Pinpoint the cell where the given text exists, returning its (X, Y) midpoint coordinate. 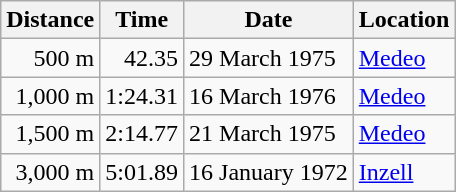
Distance (50, 20)
1,000 m (50, 96)
21 March 1975 (269, 134)
2:14.77 (142, 134)
1,500 m (50, 134)
500 m (50, 58)
29 March 1975 (269, 58)
5:01.89 (142, 172)
16 March 1976 (269, 96)
Inzell (404, 172)
42.35 (142, 58)
3,000 m (50, 172)
Location (404, 20)
1:24.31 (142, 96)
Date (269, 20)
16 January 1972 (269, 172)
Time (142, 20)
